From the cell containing the given text, extract its center point as [x, y] coordinate. 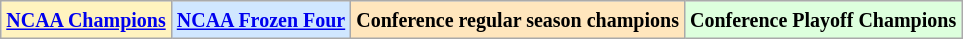
Conference Playoff Champions [822, 20]
NCAA Frozen Four [261, 20]
Conference regular season champions [518, 20]
NCAA Champions [86, 20]
